Locate the cell with the specified text and output its (X, Y) center coordinate. 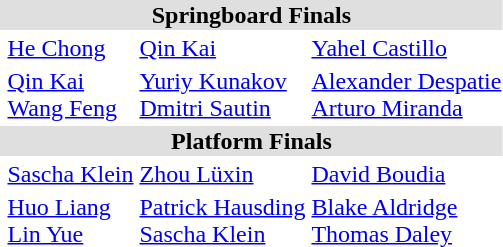
Alexander DespatieArturo Miranda (406, 94)
Zhou Lüxin (222, 174)
David Boudia (406, 174)
Springboard Finals (252, 15)
Yuriy KunakovDmitri Sautin (222, 94)
He Chong (70, 48)
Platform Finals (252, 141)
Qin KaiWang Feng (70, 94)
Sascha Klein (70, 174)
Yahel Castillo (406, 48)
Qin Kai (222, 48)
